From the cell containing the given text, extract its center point as (X, Y) coordinate. 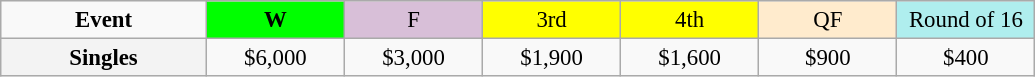
$1,900 (552, 58)
$1,600 (690, 58)
F (413, 20)
$900 (828, 58)
QF (828, 20)
$3,000 (413, 58)
4th (690, 20)
$6,000 (275, 58)
3rd (552, 20)
W (275, 20)
Round of 16 (966, 20)
Singles (104, 58)
$400 (966, 58)
Event (104, 20)
